Locate the cell with the specified text and output its (X, Y) center coordinate. 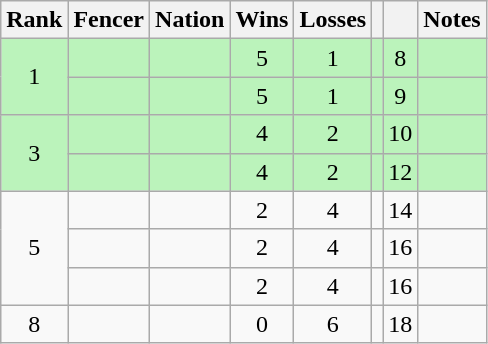
14 (400, 210)
Rank (34, 20)
Nation (190, 20)
6 (333, 324)
Wins (262, 20)
3 (34, 153)
Fencer (109, 20)
0 (262, 324)
Losses (333, 20)
12 (400, 172)
18 (400, 324)
9 (400, 96)
10 (400, 134)
Notes (452, 20)
